Return (X, Y) of the center of cell containing provided text 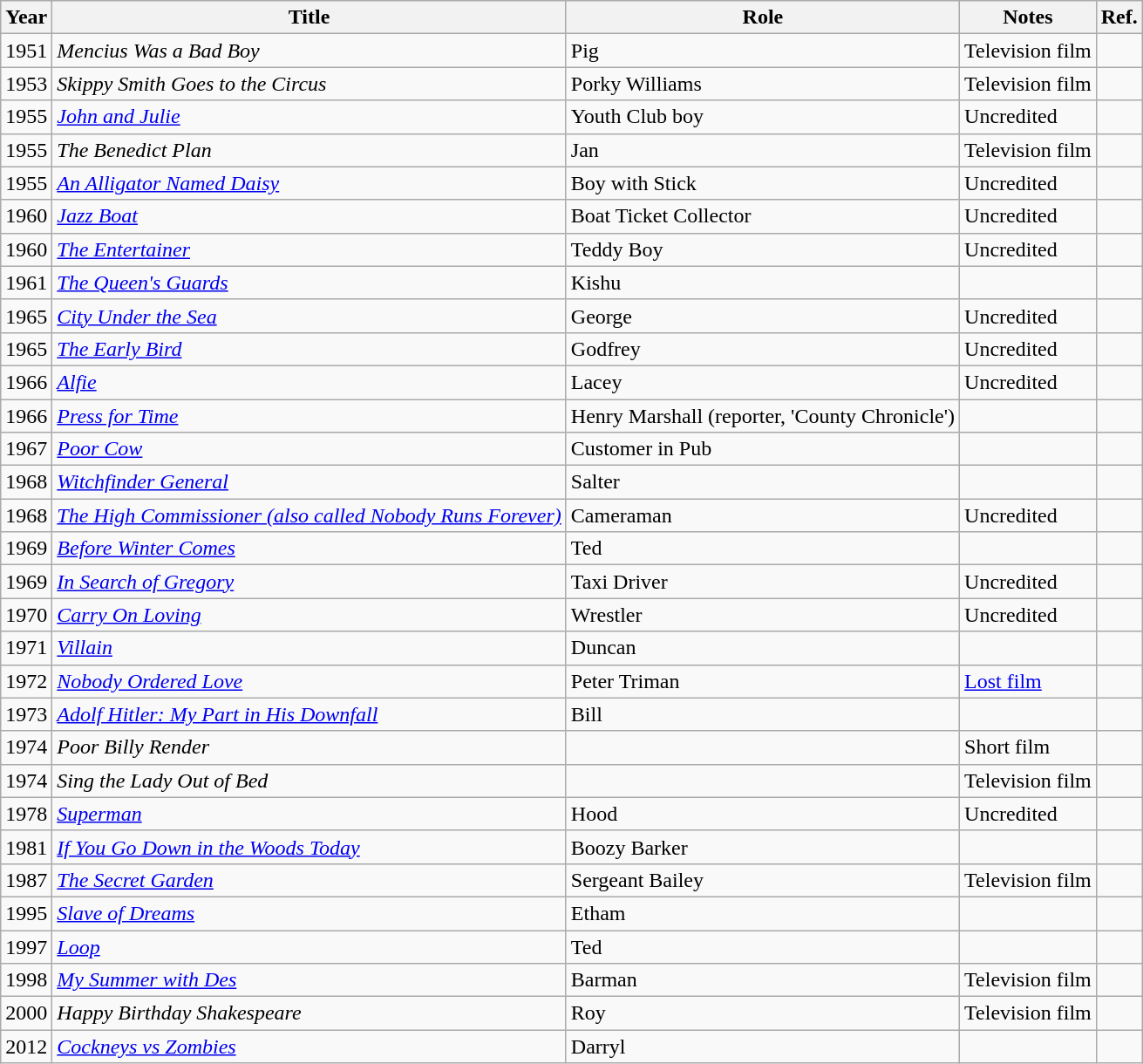
2012 (26, 1047)
1970 (26, 615)
2000 (26, 1013)
Boozy Barker (762, 847)
The High Commissioner (also called Nobody Runs Forever) (309, 515)
1995 (26, 913)
The Secret Garden (309, 880)
Youth Club boy (762, 117)
Title (309, 17)
1951 (26, 51)
Pig (762, 51)
Boy with Stick (762, 183)
My Summer with Des (309, 980)
The Queen's Guards (309, 283)
Jan (762, 150)
Nobody Ordered Love (309, 681)
Ref. (1119, 17)
Happy Birthday Shakespeare (309, 1013)
An Alligator Named Daisy (309, 183)
Year (26, 17)
Loop (309, 946)
The Early Bird (309, 349)
Cameraman (762, 515)
1961 (26, 283)
Hood (762, 814)
Poor Billy Render (309, 747)
Role (762, 17)
Bill (762, 714)
Teddy Boy (762, 249)
1967 (26, 449)
1972 (26, 681)
Before Winter Comes (309, 549)
Alfie (309, 382)
1987 (26, 880)
Wrestler (762, 615)
George (762, 316)
City Under the Sea (309, 316)
Barman (762, 980)
Sing the Lady Out of Bed (309, 781)
1981 (26, 847)
Carry On Loving (309, 615)
Poor Cow (309, 449)
John and Julie (309, 117)
Etham (762, 913)
Short film (1029, 747)
Jazz Boat (309, 216)
Porky Williams (762, 84)
Lost film (1029, 681)
Henry Marshall (reporter, 'County Chronicle') (762, 416)
The Benedict Plan (309, 150)
Adolf Hitler: My Part in His Downfall (309, 714)
1998 (26, 980)
Slave of Dreams (309, 913)
In Search of Gregory (309, 582)
Peter Triman (762, 681)
Duncan (762, 648)
Villain (309, 648)
1971 (26, 648)
If You Go Down in the Woods Today (309, 847)
Notes (1029, 17)
The Entertainer (309, 249)
Witchfinder General (309, 482)
Boat Ticket Collector (762, 216)
Press for Time (309, 416)
Salter (762, 482)
Roy (762, 1013)
Mencius Was a Bad Boy (309, 51)
Darryl (762, 1047)
Skippy Smith Goes to the Circus (309, 84)
Taxi Driver (762, 582)
Cockneys vs Zombies (309, 1047)
Sergeant Bailey (762, 880)
1953 (26, 84)
Customer in Pub (762, 449)
1973 (26, 714)
Godfrey (762, 349)
Superman (309, 814)
1978 (26, 814)
Lacey (762, 382)
Kishu (762, 283)
1997 (26, 946)
